Pinpoint the cell where the given text exists, returning its (x, y) midpoint coordinate. 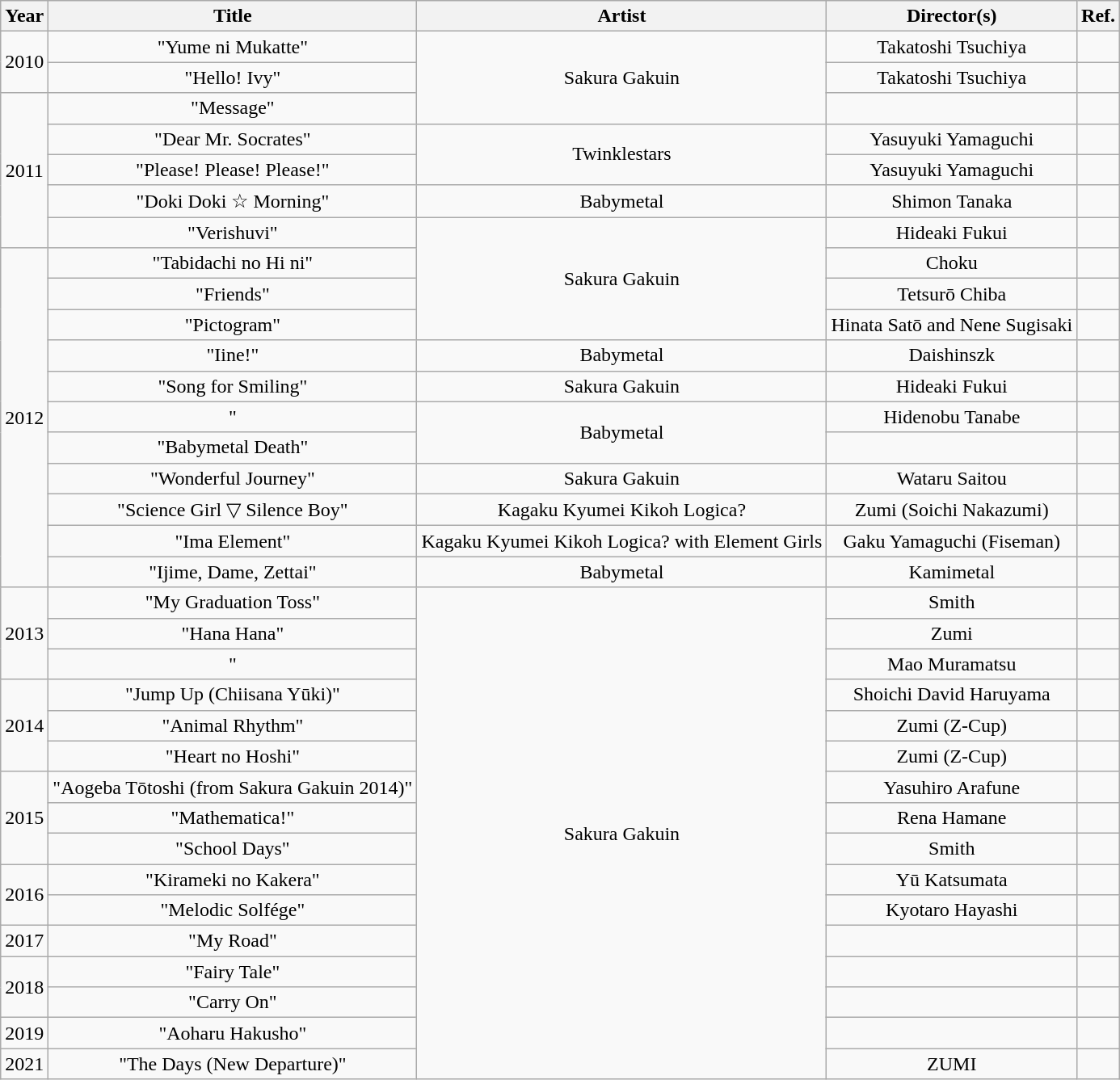
Wataru Saitou (952, 478)
Hidenobu Tanabe (952, 417)
"My Road" (233, 941)
Kyotaro Hayashi (952, 910)
"Aogeba Tōtoshi (from Sakura Gakuin 2014)" (233, 787)
2013 (24, 633)
Yasuhiro Arafune (952, 787)
2019 (24, 1033)
Rena Hamane (952, 817)
2015 (24, 817)
2017 (24, 941)
Year (24, 16)
Mao Muramatsu (952, 664)
"Friends" (233, 294)
"Ijime, Dame, Zettai" (233, 572)
Yū Katsumata (952, 880)
Daishinszk (952, 355)
"Hello! Ivy" (233, 78)
Director(s) (952, 16)
2021 (24, 1064)
"Tabidachi no Hi ni" (233, 263)
Kagaku Kyumei Kikoh Logica? with Element Girls (622, 541)
2014 (24, 725)
Tetsurō Chiba (952, 294)
"Mathematica!" (233, 817)
"Hana Hana" (233, 633)
Zumi (Soichi Nakazumi) (952, 510)
Shoichi David Haruyama (952, 695)
"Ima Element" (233, 541)
"Fairy Tale" (233, 972)
2010 (24, 62)
"My Graduation Toss" (233, 603)
2012 (24, 418)
"Heart no Hoshi" (233, 756)
Artist (622, 16)
"Melodic Solfége" (233, 910)
"Song for Smiling" (233, 386)
Shimon Tanaka (952, 201)
"Animal Rhythm" (233, 725)
Twinklestars (622, 154)
ZUMI (952, 1064)
"Carry On" (233, 1002)
"Kirameki no Kakera" (233, 880)
Title (233, 16)
"Science Girl ▽ Silence Boy" (233, 510)
"School Days" (233, 848)
2016 (24, 895)
"Verishuvi" (233, 233)
"Aoharu Hakusho" (233, 1033)
"Iine!" (233, 355)
"Pictogram" (233, 325)
Hinata Satō and Nene Sugisaki (952, 325)
Kagaku Kyumei Kikoh Logica? (622, 510)
2018 (24, 987)
"Please! Please! Please!" (233, 170)
"Jump Up (Chiisana Yūki)" (233, 695)
"Doki Doki ☆ Morning" (233, 201)
Kamimetal (952, 572)
Choku (952, 263)
"Dear Mr. Socrates" (233, 139)
"Wonderful Journey" (233, 478)
Ref. (1099, 16)
"Message" (233, 108)
2011 (24, 170)
Zumi (952, 633)
"Yume ni Mukatte" (233, 47)
Gaku Yamaguchi (Fiseman) (952, 541)
"Babymetal Death" (233, 448)
"The Days (New Departure)" (233, 1064)
